Output the [X, Y] coordinate of the center of the cell containing the given text.  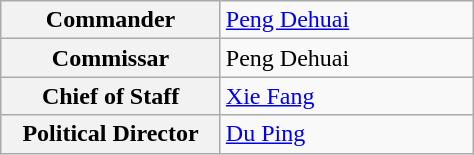
Commissar [111, 58]
Commander [111, 20]
Xie Fang [346, 96]
Du Ping [346, 134]
Political Director [111, 134]
Chief of Staff [111, 96]
